Detect which cell encompasses the target text, then output its [x, y] center coordinate. 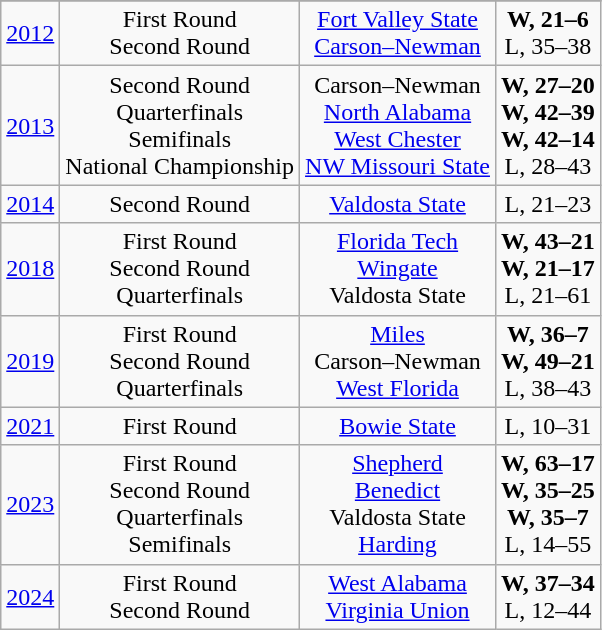
Fort Valley StateCarson–Newman [398, 34]
Valdosta State [398, 204]
First RoundSecond RoundQuarterfinalsSemifinals [180, 504]
Bowie State [398, 426]
W, 43–21W, 21–17L, 21–61 [548, 269]
W, 37–34L, 12–44 [548, 596]
2023 [30, 504]
Florida TechWingateValdosta State [398, 269]
2024 [30, 596]
Carson–NewmanNorth AlabamaWest ChesterNW Missouri State [398, 126]
2014 [30, 204]
2021 [30, 426]
ShepherdBenedictValdosta StateHarding [398, 504]
L, 21–23 [548, 204]
W, 21–6L, 35–38 [548, 34]
2019 [30, 361]
W, 63–17W, 35–25W, 35–7L, 14–55 [548, 504]
L, 10–31 [548, 426]
MilesCarson–NewmanWest Florida [398, 361]
2013 [30, 126]
2018 [30, 269]
First Round [180, 426]
W, 27–20W, 42–39W, 42–14L, 28–43 [548, 126]
West AlabamaVirginia Union [398, 596]
Second Round [180, 204]
Second RoundQuarterfinalsSemifinalsNational Championship [180, 126]
2012 [30, 34]
W, 36–7W, 49–21L, 38–43 [548, 361]
